Scan for the cell matching the given text and deliver its [x, y] coordinate at center. 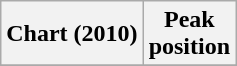
Peakposition [189, 34]
Chart (2010) [72, 34]
